Detect which cell encompasses the target text, then output its (x, y) center coordinate. 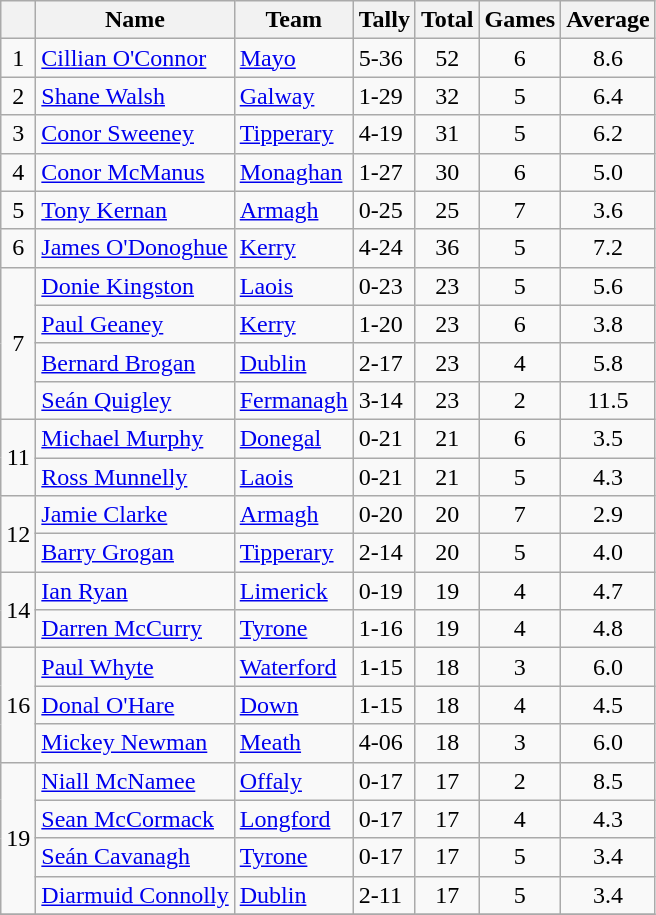
Offaly (294, 781)
0-20 (384, 515)
Team (294, 20)
4-19 (384, 134)
Darren McCurry (135, 629)
Ian Ryan (135, 591)
0-19 (384, 591)
Donal O'Hare (135, 705)
Donegal (294, 438)
16 (18, 705)
Conor McManus (135, 172)
1-27 (384, 172)
Bernard Brogan (135, 362)
8.5 (608, 781)
Paul Geaney (135, 324)
4-06 (384, 743)
5.8 (608, 362)
5.6 (608, 286)
Longford (294, 819)
Seán Quigley (135, 400)
5-36 (384, 58)
Meath (294, 743)
Average (608, 20)
Diarmuid Connolly (135, 895)
4.8 (608, 629)
Games (520, 20)
4.0 (608, 553)
Name (135, 20)
Seán Cavanagh (135, 857)
Fermanagh (294, 400)
4.7 (608, 591)
1-16 (384, 629)
James O'Donoghue (135, 248)
Mickey Newman (135, 743)
6.2 (608, 134)
0-25 (384, 210)
Limerick (294, 591)
11 (18, 457)
Galway (294, 96)
Cillian O'Connor (135, 58)
Sean McCormack (135, 819)
0-23 (384, 286)
Waterford (294, 667)
Ross Munnelly (135, 477)
Tally (384, 20)
6.4 (608, 96)
3.8 (608, 324)
2-17 (384, 362)
Jamie Clarke (135, 515)
Mayo (294, 58)
31 (447, 134)
4-24 (384, 248)
52 (447, 58)
7.2 (608, 248)
11.5 (608, 400)
14 (18, 610)
3.6 (608, 210)
2-11 (384, 895)
Conor Sweeney (135, 134)
3-14 (384, 400)
36 (447, 248)
3.5 (608, 438)
1-29 (384, 96)
5.0 (608, 172)
8.6 (608, 58)
Paul Whyte (135, 667)
Barry Grogan (135, 553)
25 (447, 210)
Shane Walsh (135, 96)
2.9 (608, 515)
Monaghan (294, 172)
2-14 (384, 553)
12 (18, 534)
Down (294, 705)
Niall McNamee (135, 781)
30 (447, 172)
32 (447, 96)
Tony Kernan (135, 210)
Total (447, 20)
4.5 (608, 705)
1-20 (384, 324)
Michael Murphy (135, 438)
Donie Kingston (135, 286)
1 (18, 58)
